Search for the cell housing the specified text and yield its [X, Y] center coordinate. 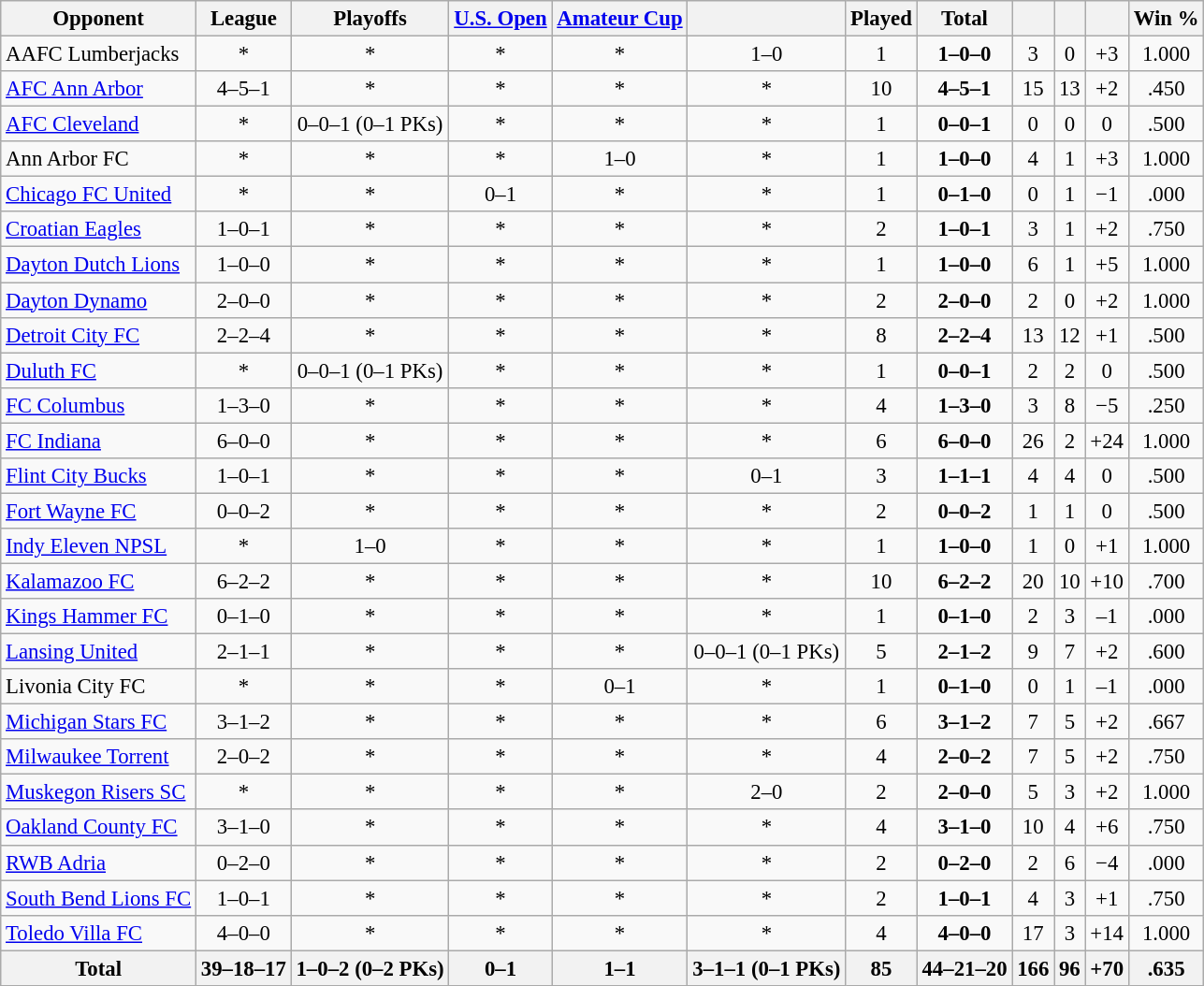
Duluth FC [99, 370]
AFC Cleveland [99, 124]
.600 [1166, 652]
1–0–2 (0–2 PKs) [370, 968]
1–1 [619, 968]
+6 [1107, 828]
Detroit City FC [99, 335]
9 [1033, 652]
Dayton Dutch Lions [99, 265]
−1 [1107, 195]
Opponent [99, 19]
AAFC Lumberjacks [99, 54]
2–0 [767, 792]
Ann Arbor FC [99, 159]
2–1–2 [965, 652]
Milwaukee Torrent [99, 757]
Kings Hammer FC [99, 616]
Flint City Bucks [99, 476]
17 [1033, 933]
26 [1033, 441]
Amateur Cup [619, 19]
Indy Eleven NPSL [99, 546]
Michigan Stars FC [99, 722]
.700 [1166, 581]
.250 [1166, 405]
+5 [1107, 265]
Kalamazoo FC [99, 581]
+70 [1107, 968]
1–1–1 [965, 476]
−5 [1107, 405]
Oakland County FC [99, 828]
−4 [1107, 863]
Muskegon Risers SC [99, 792]
Played [881, 19]
League [243, 19]
Playoffs [370, 19]
+10 [1107, 581]
Livonia City FC [99, 687]
South Bend Lions FC [99, 898]
44–21–20 [965, 968]
Chicago FC United [99, 195]
.635 [1166, 968]
U.S. Open [500, 19]
Lansing United [99, 652]
12 [1070, 335]
FC Indiana [99, 441]
85 [881, 968]
Croatian Eagles [99, 229]
166 [1033, 968]
20 [1033, 581]
2–1–1 [243, 652]
RWB Adria [99, 863]
3–1–1 (0–1 PKs) [767, 968]
39–18–17 [243, 968]
Fort Wayne FC [99, 511]
+24 [1107, 441]
.667 [1166, 722]
AFC Ann Arbor [99, 89]
96 [1070, 968]
15 [1033, 89]
Toledo Villa FC [99, 933]
Win % [1166, 19]
+14 [1107, 933]
.450 [1166, 89]
FC Columbus [99, 405]
Dayton Dynamo [99, 300]
